Extract the [X, Y] coordinate from the center of the cell holding the provided text.  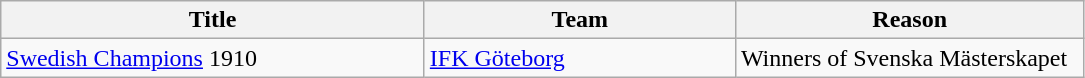
Title [213, 20]
Reason [910, 20]
Team [580, 20]
IFK Göteborg [580, 58]
Swedish Champions 1910 [213, 58]
Winners of Svenska Mästerskapet [910, 58]
